Locate the cell with the specified text and output its (X, Y) center coordinate. 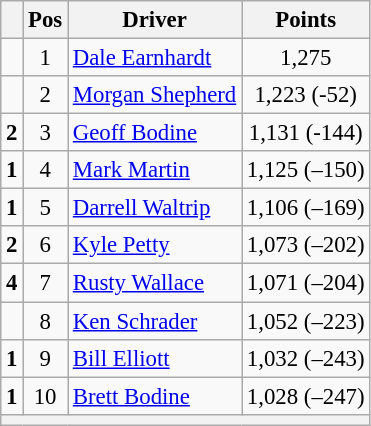
Rusty Wallace (155, 283)
Bill Elliott (155, 358)
Ken Schrader (155, 321)
1,106 (–169) (306, 208)
7 (46, 283)
1,223 (-52) (306, 95)
1,131 (-144) (306, 133)
1,071 (–204) (306, 283)
Morgan Shepherd (155, 95)
8 (46, 321)
3 (46, 133)
Darrell Waltrip (155, 208)
10 (46, 396)
6 (46, 245)
Points (306, 20)
1,125 (–150) (306, 170)
Geoff Bodine (155, 133)
Brett Bodine (155, 396)
1,028 (–247) (306, 396)
1,032 (–243) (306, 358)
Driver (155, 20)
1,275 (306, 58)
Mark Martin (155, 170)
9 (46, 358)
Pos (46, 20)
Dale Earnhardt (155, 58)
1,073 (–202) (306, 245)
1,052 (–223) (306, 321)
Kyle Petty (155, 245)
5 (46, 208)
